Find where the given text appears and provide that cell's center as (X, Y) coordinate. 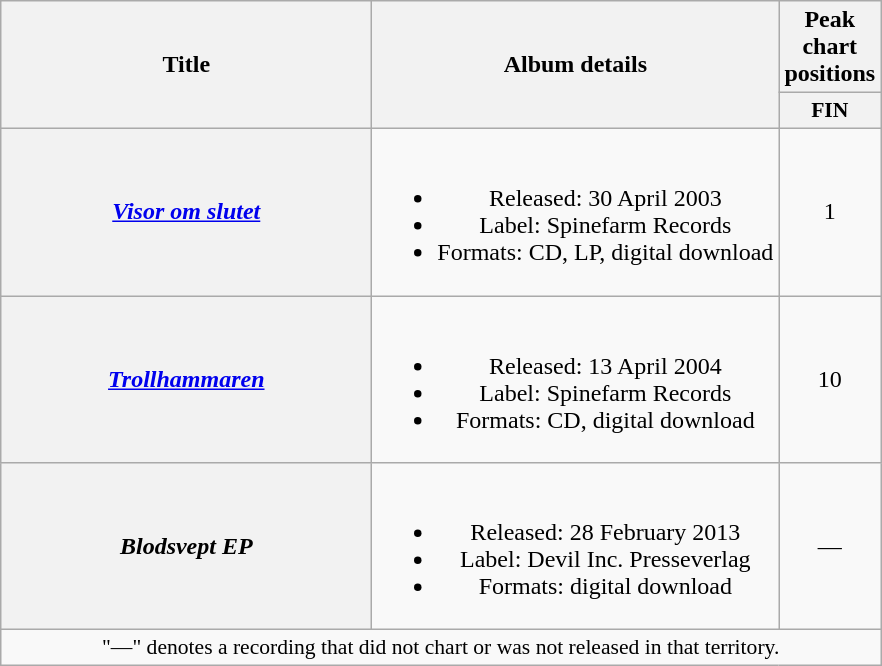
Released: 30 April 2003Label: Spinefarm RecordsFormats: CD, LP, digital download (576, 212)
Trollhammaren (186, 380)
— (830, 546)
Released: 28 February 2013Label: Devil Inc. PresseverlagFormats: digital download (576, 546)
10 (830, 380)
"—" denotes a recording that did not chart or was not released in that territory. (441, 648)
Released: 13 April 2004Label: Spinefarm RecordsFormats: CD, digital download (576, 380)
Peak chart positions (830, 47)
Visor om slutet (186, 212)
FIN (830, 111)
Album details (576, 65)
1 (830, 212)
Title (186, 65)
Blodsvept EP (186, 546)
